Detect which cell encompasses the target text, then output its [x, y] center coordinate. 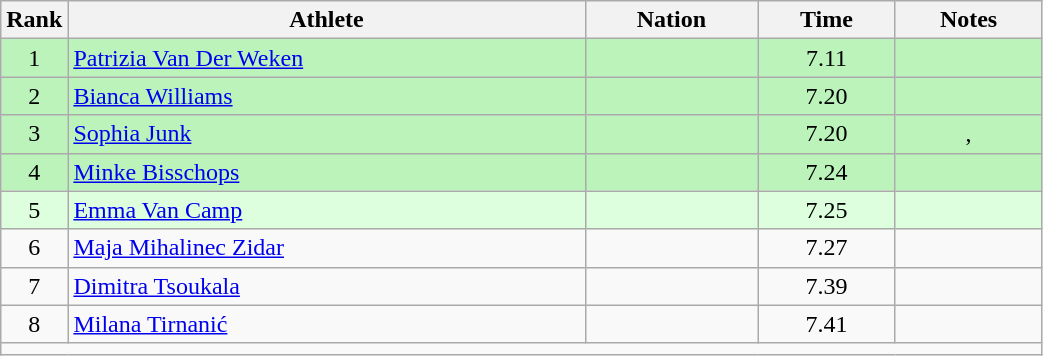
7.27 [826, 248]
7.39 [826, 286]
8 [34, 324]
7 [34, 286]
Patrizia Van Der Weken [326, 58]
Minke Bisschops [326, 172]
3 [34, 134]
7.11 [826, 58]
2 [34, 96]
Time [826, 20]
Milana Tirnanić [326, 324]
Maja Mihalinec Zidar [326, 248]
4 [34, 172]
Athlete [326, 20]
Notes [968, 20]
Emma Van Camp [326, 210]
Sophia Junk [326, 134]
Rank [34, 20]
Nation [672, 20]
7.25 [826, 210]
Dimitra Tsoukala [326, 286]
Bianca Williams [326, 96]
, [968, 134]
7.24 [826, 172]
7.41 [826, 324]
5 [34, 210]
6 [34, 248]
1 [34, 58]
